Scan for the cell matching the given text and deliver its (X, Y) coordinate at center. 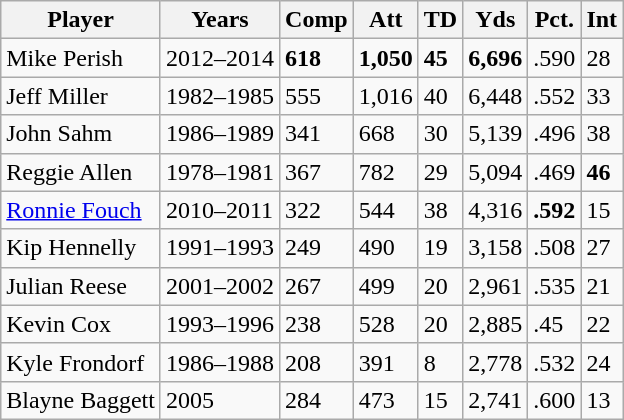
Player (81, 20)
.508 (554, 248)
Mike Perish (81, 58)
Ronnie Fouch (81, 210)
28 (602, 58)
367 (317, 172)
Comp (317, 20)
.600 (554, 400)
284 (317, 400)
1993–1996 (220, 324)
2001–2002 (220, 286)
6,696 (496, 58)
2012–2014 (220, 58)
33 (602, 96)
Blayne Baggett (81, 400)
2010–2011 (220, 210)
.532 (554, 362)
Kip Hennelly (81, 248)
.496 (554, 134)
Int (602, 20)
Reggie Allen (81, 172)
Att (386, 20)
.590 (554, 58)
267 (317, 286)
19 (440, 248)
8 (440, 362)
.45 (554, 324)
5,094 (496, 172)
TD (440, 20)
544 (386, 210)
John Sahm (81, 134)
618 (317, 58)
13 (602, 400)
341 (317, 134)
.469 (554, 172)
5,139 (496, 134)
391 (386, 362)
45 (440, 58)
Jeff Miller (81, 96)
40 (440, 96)
499 (386, 286)
29 (440, 172)
1978–1981 (220, 172)
2,961 (496, 286)
Kyle Frondorf (81, 362)
Kevin Cox (81, 324)
Yds (496, 20)
1986–1988 (220, 362)
24 (602, 362)
22 (602, 324)
2,885 (496, 324)
490 (386, 248)
1,050 (386, 58)
208 (317, 362)
2,778 (496, 362)
555 (317, 96)
322 (317, 210)
1982–1985 (220, 96)
.535 (554, 286)
27 (602, 248)
668 (386, 134)
21 (602, 286)
528 (386, 324)
1991–1993 (220, 248)
.592 (554, 210)
.552 (554, 96)
1986–1989 (220, 134)
6,448 (496, 96)
238 (317, 324)
Julian Reese (81, 286)
3,158 (496, 248)
2005 (220, 400)
Years (220, 20)
4,316 (496, 210)
Pct. (554, 20)
473 (386, 400)
30 (440, 134)
46 (602, 172)
1,016 (386, 96)
249 (317, 248)
2,741 (496, 400)
782 (386, 172)
